For the text-containing cell, return its midpoint in [X, Y] coordinate format. 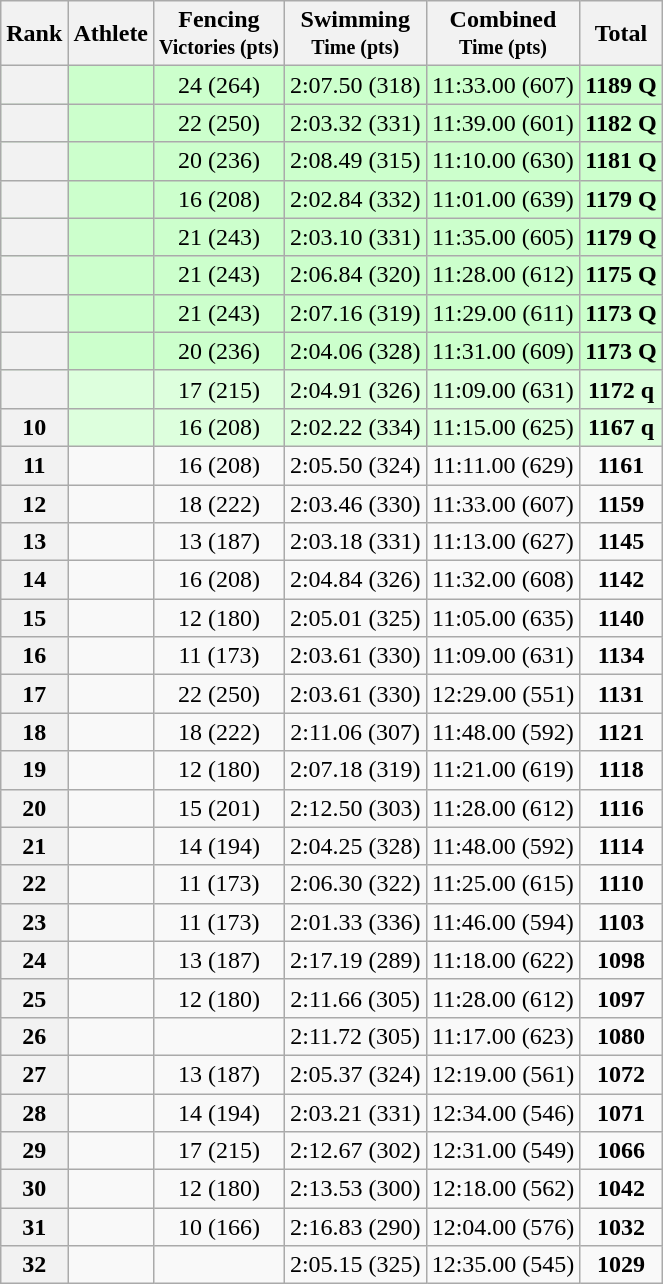
2:13.53 (300) [355, 1189]
24 (264) [220, 85]
13 [34, 542]
Rank [34, 34]
11:29.00 (611) [503, 313]
2:11.66 (305) [355, 998]
22 [34, 884]
2:04.25 (328) [355, 846]
2:11.06 (307) [355, 732]
1097 [621, 998]
2:12.50 (303) [355, 808]
2:05.37 (324) [355, 1074]
1110 [621, 884]
25 [34, 998]
2:11.72 (305) [355, 1036]
31 [34, 1227]
2:03.18 (331) [355, 542]
2:06.30 (322) [355, 884]
2:05.50 (324) [355, 465]
1103 [621, 922]
1098 [621, 960]
12:35.00 (545) [503, 1265]
2:03.32 (331) [355, 123]
18 [34, 732]
10 [34, 427]
20 [34, 808]
2:03.21 (331) [355, 1113]
11:01.00 (639) [503, 199]
21 [34, 846]
11:18.00 (622) [503, 960]
11:15.00 (625) [503, 427]
Fencing Victories (pts) [220, 34]
1175 Q [621, 275]
11:25.00 (615) [503, 884]
11 [34, 465]
1042 [621, 1189]
2:01.33 (336) [355, 922]
1071 [621, 1113]
2:04.84 (326) [355, 580]
17 [34, 694]
11:11.00 (629) [503, 465]
12:18.00 (562) [503, 1189]
Total [621, 34]
1181 Q [621, 161]
11:32.00 (608) [503, 580]
1159 [621, 503]
24 [34, 960]
Athlete [111, 34]
15 [34, 618]
1189 Q [621, 85]
11:39.00 (601) [503, 123]
2:08.49 (315) [355, 161]
1121 [621, 732]
23 [34, 922]
12:04.00 (576) [503, 1227]
2:06.84 (320) [355, 275]
30 [34, 1189]
2:05.01 (325) [355, 618]
1116 [621, 808]
2:02.84 (332) [355, 199]
2:04.06 (328) [355, 351]
1080 [621, 1036]
11:10.00 (630) [503, 161]
2:07.16 (319) [355, 313]
1118 [621, 770]
11:17.00 (623) [503, 1036]
Swimming Time (pts) [355, 34]
1182 Q [621, 123]
12 [34, 503]
12:19.00 (561) [503, 1074]
16 [34, 656]
2:12.67 (302) [355, 1151]
1072 [621, 1074]
2:03.10 (331) [355, 237]
15 (201) [220, 808]
1172 q [621, 389]
27 [34, 1074]
11:31.00 (609) [503, 351]
2:16.83 (290) [355, 1227]
32 [34, 1265]
2:07.18 (319) [355, 770]
12:31.00 (549) [503, 1151]
1167 q [621, 427]
1134 [621, 656]
19 [34, 770]
14 [34, 580]
1114 [621, 846]
1066 [621, 1151]
1029 [621, 1265]
26 [34, 1036]
29 [34, 1151]
12:34.00 (546) [503, 1113]
11:13.00 (627) [503, 542]
2:02.22 (334) [355, 427]
2:05.15 (325) [355, 1265]
1131 [621, 694]
2:07.50 (318) [355, 85]
2:17.19 (289) [355, 960]
2:04.91 (326) [355, 389]
2:03.46 (330) [355, 503]
28 [34, 1113]
10 (166) [220, 1227]
Combined Time (pts) [503, 34]
1161 [621, 465]
11:46.00 (594) [503, 922]
11:35.00 (605) [503, 237]
11:21.00 (619) [503, 770]
11:05.00 (635) [503, 618]
1145 [621, 542]
1142 [621, 580]
12:29.00 (551) [503, 694]
1032 [621, 1227]
1140 [621, 618]
